Find where the given text appears and provide that cell's center as (X, Y) coordinate. 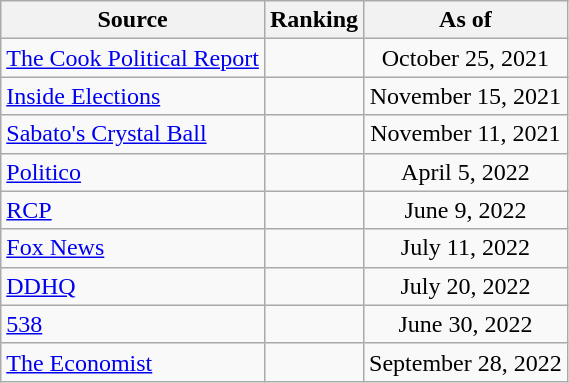
July 20, 2022 (466, 286)
April 5, 2022 (466, 172)
Politico (133, 172)
Sabato's Crystal Ball (133, 134)
Inside Elections (133, 96)
Ranking (314, 20)
October 25, 2021 (466, 58)
November 11, 2021 (466, 134)
June 9, 2022 (466, 210)
The Cook Political Report (133, 58)
September 28, 2022 (466, 362)
The Economist (133, 362)
Source (133, 20)
June 30, 2022 (466, 324)
538 (133, 324)
As of (466, 20)
RCP (133, 210)
November 15, 2021 (466, 96)
Fox News (133, 248)
July 11, 2022 (466, 248)
DDHQ (133, 286)
